Find where the given text appears and provide that cell's center as (X, Y) coordinate. 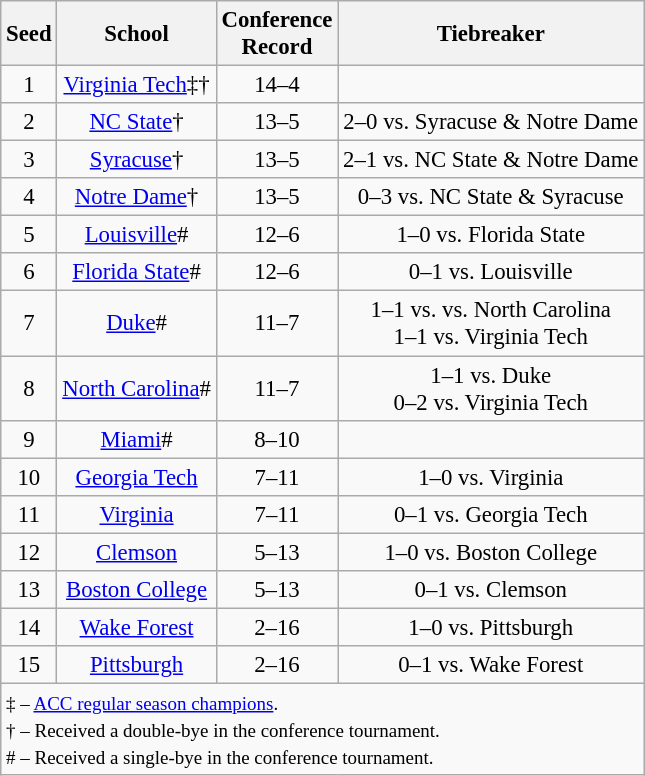
2–1 vs. NC State & Notre Dame (491, 160)
ConferenceRecord (277, 34)
Duke# (136, 324)
Georgia Tech (136, 477)
1–0 vs. Pittsburgh (491, 627)
0–3 vs. NC State & Syracuse (491, 197)
13 (29, 590)
14 (29, 627)
‡ – ACC regular season champions.† – Received a double-bye in the conference tournament.# – Received a single-bye in the conference tournament. (322, 729)
14–4 (277, 85)
School (136, 34)
1 (29, 85)
1–0 vs. Virginia (491, 477)
Notre Dame† (136, 197)
Pittsburgh (136, 665)
Virginia Tech‡† (136, 85)
10 (29, 477)
Wake Forest (136, 627)
0–1 vs. Clemson (491, 590)
8–10 (277, 439)
8 (29, 388)
0–1 vs. Wake Forest (491, 665)
2 (29, 122)
1–1 vs. Duke0–2 vs. Virginia Tech (491, 388)
Tiebreaker (491, 34)
6 (29, 273)
15 (29, 665)
NC State† (136, 122)
5 (29, 235)
1–0 vs. Boston College (491, 552)
11 (29, 514)
Louisville# (136, 235)
Virginia (136, 514)
7 (29, 324)
Florida State# (136, 273)
0–1 vs. Louisville (491, 273)
0–1 vs. Georgia Tech (491, 514)
Clemson (136, 552)
1–0 vs. Florida State (491, 235)
2–0 vs. Syracuse & Notre Dame (491, 122)
4 (29, 197)
Syracuse† (136, 160)
Seed (29, 34)
Boston College (136, 590)
9 (29, 439)
3 (29, 160)
North Carolina# (136, 388)
Miami# (136, 439)
1–1 vs. vs. North Carolina1–1 vs. Virginia Tech (491, 324)
12 (29, 552)
